Determine the (X, Y) coordinate at the center of the cell enclosing the given text.  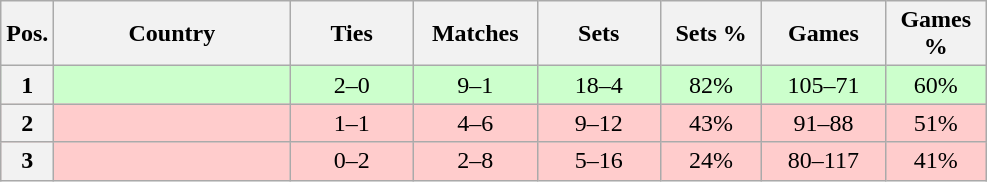
41% (936, 161)
1–1 (352, 123)
0–2 (352, 161)
Games % (936, 34)
Sets % (712, 34)
18–4 (599, 85)
2–8 (475, 161)
9–12 (599, 123)
91–88 (824, 123)
60% (936, 85)
Ties (352, 34)
Pos. (28, 34)
1 (28, 85)
Games (824, 34)
24% (712, 161)
2–0 (352, 85)
82% (712, 85)
2 (28, 123)
105–71 (824, 85)
4–6 (475, 123)
3 (28, 161)
Matches (475, 34)
Sets (599, 34)
80–117 (824, 161)
43% (712, 123)
9–1 (475, 85)
5–16 (599, 161)
51% (936, 123)
Country (172, 34)
